Search for the cell housing the specified text and yield its [X, Y] center coordinate. 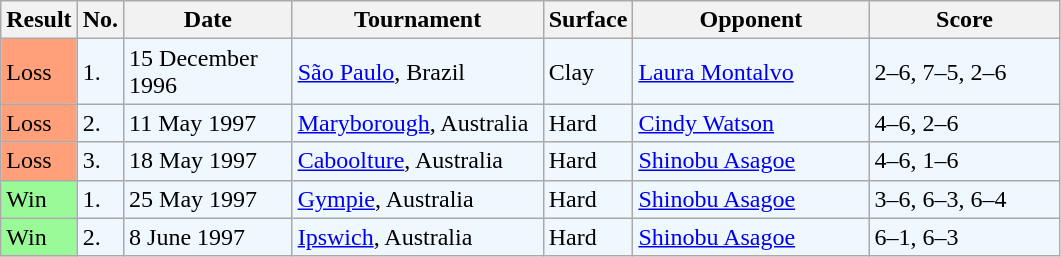
15 December 1996 [208, 72]
25 May 1997 [208, 199]
8 June 1997 [208, 237]
Score [964, 20]
4–6, 2–6 [964, 123]
3–6, 6–3, 6–4 [964, 199]
No. [100, 20]
2–6, 7–5, 2–6 [964, 72]
Cindy Watson [751, 123]
Tournament [418, 20]
3. [100, 161]
Maryborough, Australia [418, 123]
Clay [588, 72]
Surface [588, 20]
Gympie, Australia [418, 199]
Opponent [751, 20]
4–6, 1–6 [964, 161]
Laura Montalvo [751, 72]
São Paulo, Brazil [418, 72]
Date [208, 20]
Ipswich, Australia [418, 237]
11 May 1997 [208, 123]
6–1, 6–3 [964, 237]
Caboolture, Australia [418, 161]
Result [39, 20]
18 May 1997 [208, 161]
